Scan for the cell matching the given text and deliver its [X, Y] coordinate at center. 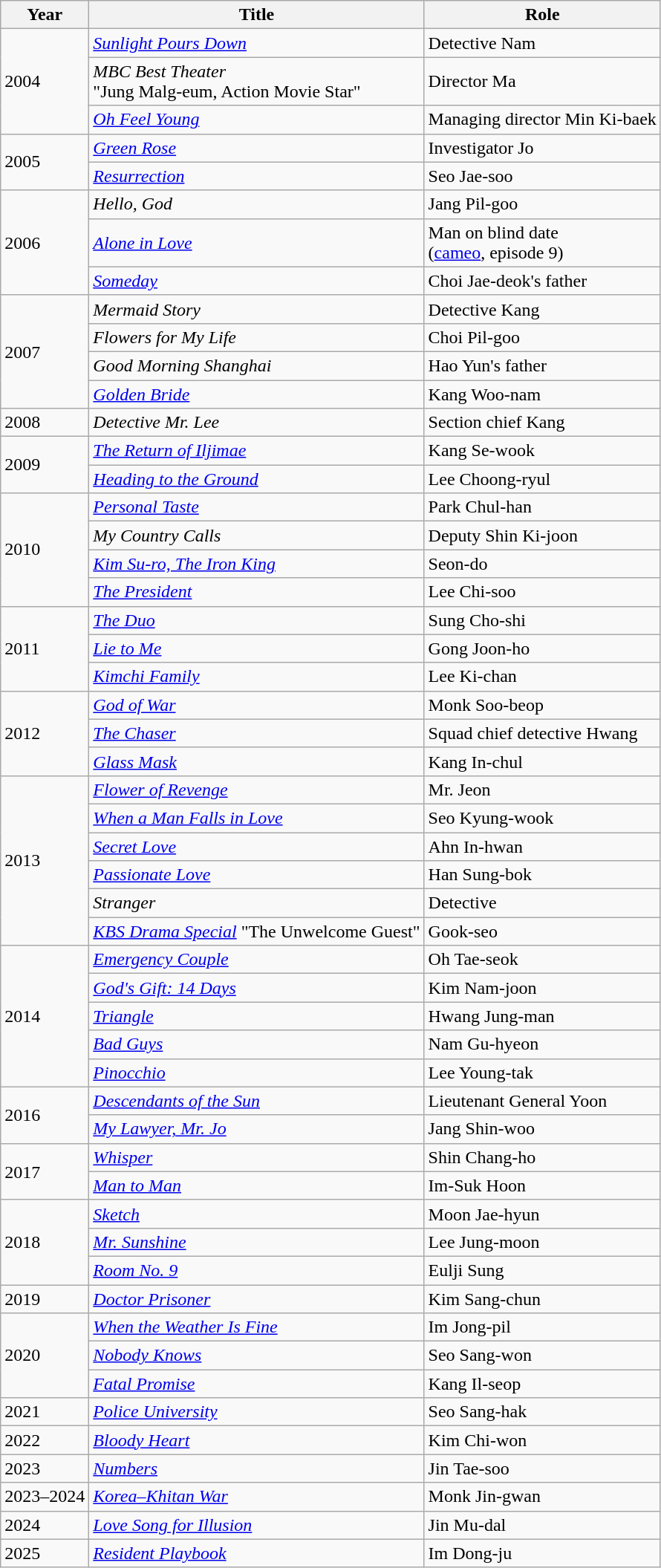
2017 [45, 1171]
2012 [45, 733]
Jin Tae-soo [542, 1468]
Hello, God [257, 204]
Kang In-chul [542, 761]
2005 [45, 162]
Numbers [257, 1468]
Detective Kang [542, 309]
Detective Mr. Lee [257, 423]
Deputy Shin Ki-joon [542, 536]
Secret Love [257, 846]
Seo Jae-soo [542, 176]
Kimchi Family [257, 677]
Green Rose [257, 148]
The Duo [257, 620]
Choi Jae-deok's father [542, 281]
Bad Guys [257, 1044]
Im Jong-pil [542, 1327]
Lee Young-tak [542, 1073]
Kang Il-seop [542, 1384]
Detective Nam [542, 43]
Lee Choong-ryul [542, 479]
Kang Se-wook [542, 451]
Im Dong-ju [542, 1553]
2014 [45, 1016]
2004 [45, 82]
Gook-seo [542, 931]
Police University [257, 1412]
Squad chief detective Hwang [542, 733]
Whisper [257, 1157]
MBC Best Theater "Jung Malg-eum, Action Movie Star" [257, 82]
Oh Tae-seok [542, 960]
2023–2024 [45, 1497]
Bloody Heart [257, 1440]
Nam Gu-hyeon [542, 1044]
God's Gift: 14 Days [257, 988]
Resurrection [257, 176]
Eulji Sung [542, 1270]
Jang Pil-goo [542, 204]
Hao Yun's father [542, 365]
Shin Chang-ho [542, 1157]
Investigator Jo [542, 148]
Triangle [257, 1016]
Mr. Jeon [542, 790]
Alone in Love [257, 242]
Title [257, 15]
2021 [45, 1412]
Stranger [257, 903]
Kang Woo-nam [542, 394]
Descendants of the Sun [257, 1101]
Resident Playbook [257, 1553]
Man to Man [257, 1185]
God of War [257, 705]
Personal Taste [257, 507]
Kim Chi-won [542, 1440]
2022 [45, 1440]
Oh Feel Young [257, 120]
Jin Mu-dal [542, 1525]
2018 [45, 1242]
Doctor Prisoner [257, 1299]
Mermaid Story [257, 309]
Director Ma [542, 82]
Emergency Couple [257, 960]
Sunlight Pours Down [257, 43]
Flower of Revenge [257, 790]
Seo Kyung-wook [542, 818]
Seon-do [542, 564]
Kim Sang-chun [542, 1299]
Lieutenant General Yoon [542, 1101]
Man on blind date (cameo, episode 9) [542, 242]
Managing director Min Ki-baek [542, 120]
When a Man Falls in Love [257, 818]
Sung Cho-shi [542, 620]
Monk Soo-beop [542, 705]
Park Chul-han [542, 507]
Good Morning Shanghai [257, 365]
2011 [45, 648]
2024 [45, 1525]
Love Song for Illusion [257, 1525]
Detective [542, 903]
Room No. 9 [257, 1270]
2020 [45, 1356]
Lee Ki-chan [542, 677]
Seo Sang-won [542, 1356]
2016 [45, 1115]
Kim Nam-joon [542, 988]
Nobody Knows [257, 1356]
Glass Mask [257, 761]
Im-Suk Hoon [542, 1185]
Lee Chi-soo [542, 592]
Gong Joon-ho [542, 648]
2007 [45, 351]
Heading to the Ground [257, 479]
Golden Bride [257, 394]
Pinocchio [257, 1073]
2010 [45, 550]
2025 [45, 1553]
2009 [45, 465]
Seo Sang-hak [542, 1412]
Ahn In-hwan [542, 846]
2006 [45, 242]
Year [45, 15]
Mr. Sunshine [257, 1242]
When the Weather Is Fine [257, 1327]
2023 [45, 1468]
The Chaser [257, 733]
KBS Drama Special "The Unwelcome Guest" [257, 931]
My Country Calls [257, 536]
The Return of Iljimae [257, 451]
Jang Shin-woo [542, 1129]
Han Sung-bok [542, 875]
Lie to Me [257, 648]
Kim Su-ro, The Iron King [257, 564]
Moon Jae-hyun [542, 1214]
The President [257, 592]
2013 [45, 860]
Korea–Khitan War [257, 1497]
Flowers for My Life [257, 337]
Passionate Love [257, 875]
Lee Jung-moon [542, 1242]
My Lawyer, Mr. Jo [257, 1129]
2008 [45, 423]
Someday [257, 281]
Hwang Jung-man [542, 1016]
Role [542, 15]
2019 [45, 1299]
Choi Pil-goo [542, 337]
Fatal Promise [257, 1384]
Section chief Kang [542, 423]
Sketch [257, 1214]
Monk Jin-gwan [542, 1497]
